Return the [x, y] coordinate for the center point of the cell that contains the specified text.  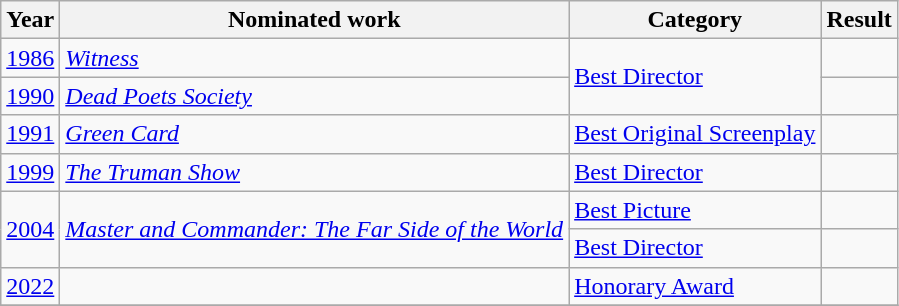
1991 [30, 134]
Master and Commander: The Far Side of the World [314, 229]
Category [695, 20]
Nominated work [314, 20]
2022 [30, 286]
Best Picture [695, 210]
The Truman Show [314, 172]
Dead Poets Society [314, 96]
1990 [30, 96]
1986 [30, 58]
Year [30, 20]
2004 [30, 229]
Honorary Award [695, 286]
Witness [314, 58]
Result [859, 20]
Best Original Screenplay [695, 134]
1999 [30, 172]
Green Card [314, 134]
